Find where the given text appears and provide that cell's center as (x, y) coordinate. 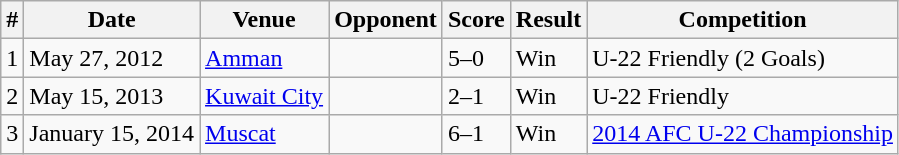
May 15, 2013 (112, 96)
2014 AFC U-22 Championship (743, 134)
Amman (264, 58)
3 (12, 134)
Kuwait City (264, 96)
Date (112, 20)
6–1 (476, 134)
Competition (743, 20)
Venue (264, 20)
Opponent (386, 20)
U-22 Friendly (2 Goals) (743, 58)
2 (12, 96)
Result (548, 20)
2–1 (476, 96)
January 15, 2014 (112, 134)
U-22 Friendly (743, 96)
1 (12, 58)
5–0 (476, 58)
May 27, 2012 (112, 58)
Score (476, 20)
# (12, 20)
Muscat (264, 134)
